Extract the [X, Y] coordinate from the center of the cell holding the provided text.  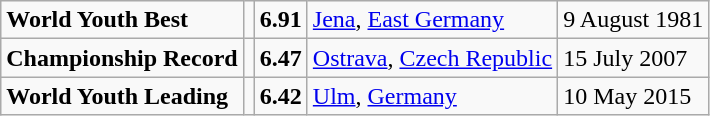
Jena, East Germany [432, 20]
World Youth Leading [122, 96]
Ostrava, Czech Republic [432, 58]
15 July 2007 [634, 58]
Championship Record [122, 58]
World Youth Best [122, 20]
6.91 [280, 20]
9 August 1981 [634, 20]
6.42 [280, 96]
Ulm, Germany [432, 96]
10 May 2015 [634, 96]
6.47 [280, 58]
